Pinpoint the cell where the given text exists, returning its (X, Y) midpoint coordinate. 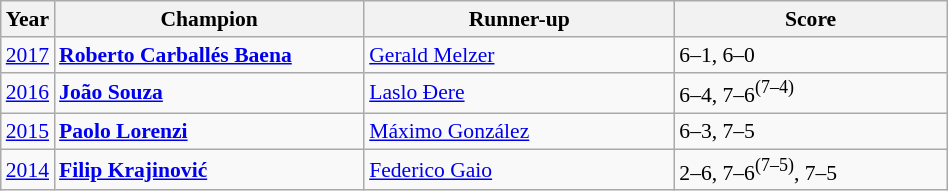
Gerald Melzer (519, 55)
2014 (28, 170)
Federico Gaio (519, 170)
2016 (28, 92)
Runner-up (519, 19)
João Souza (209, 92)
Score (810, 19)
Filip Krajinović (209, 170)
2–6, 7–6(7–5), 7–5 (810, 170)
6–1, 6–0 (810, 55)
Year (28, 19)
Champion (209, 19)
2017 (28, 55)
6–4, 7–6(7–4) (810, 92)
6–3, 7–5 (810, 132)
Paolo Lorenzi (209, 132)
Laslo Đere (519, 92)
2015 (28, 132)
Máximo González (519, 132)
Roberto Carballés Baena (209, 55)
